Locate the cell with the specified text and output its (X, Y) center coordinate. 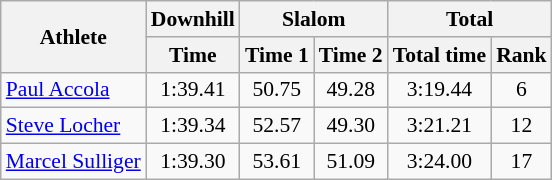
Time 2 (351, 55)
Paul Accola (74, 90)
Time (193, 55)
51.09 (351, 162)
50.75 (277, 90)
Marcel Sulliger (74, 162)
Rank (522, 55)
1:39.34 (193, 126)
Athlete (74, 36)
Time 1 (277, 55)
3:19.44 (440, 90)
17 (522, 162)
Slalom (314, 19)
3:24.00 (440, 162)
6 (522, 90)
Steve Locher (74, 126)
Total (470, 19)
1:39.30 (193, 162)
1:39.41 (193, 90)
Total time (440, 55)
52.57 (277, 126)
49.30 (351, 126)
53.61 (277, 162)
12 (522, 126)
Downhill (193, 19)
49.28 (351, 90)
3:21.21 (440, 126)
